Detect which cell encompasses the target text, then output its (x, y) center coordinate. 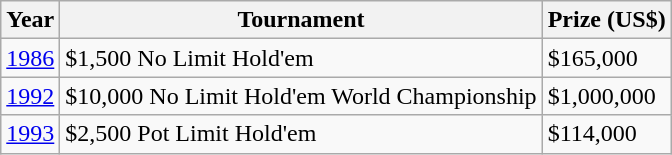
Tournament (301, 20)
$165,000 (606, 58)
Year (30, 20)
$1,500 No Limit Hold'em (301, 58)
1992 (30, 96)
$114,000 (606, 134)
1986 (30, 58)
Prize (US$) (606, 20)
$2,500 Pot Limit Hold'em (301, 134)
$1,000,000 (606, 96)
$10,000 No Limit Hold'em World Championship (301, 96)
1993 (30, 134)
